Extract the (x, y) coordinate from the center of the cell holding the provided text.  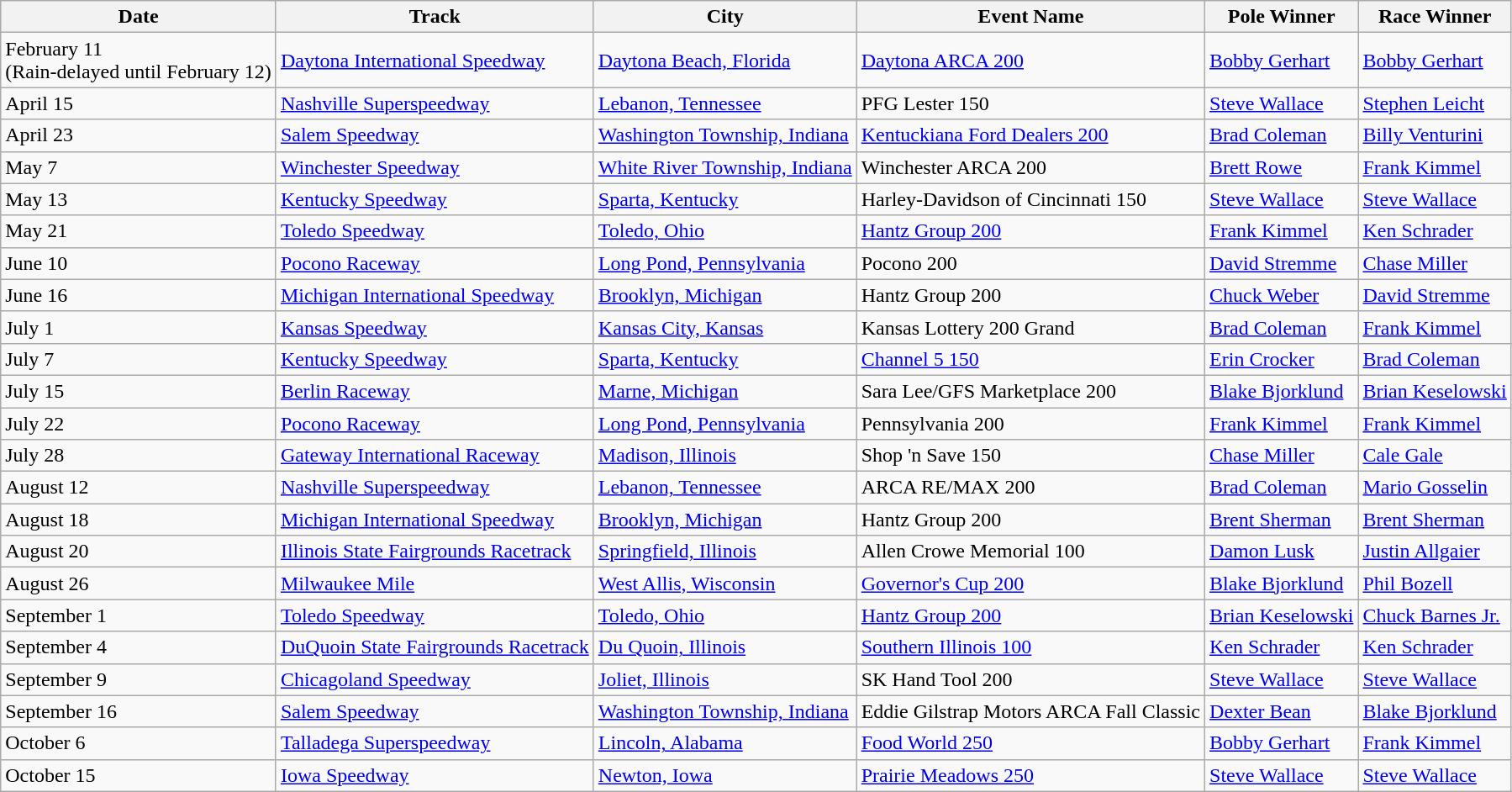
Daytona International Speedway (435, 61)
Sara Lee/GFS Marketplace 200 (1030, 391)
Chicagoland Speedway (435, 679)
Iowa Speedway (435, 775)
Newton, Iowa (724, 775)
Pole Winner (1282, 17)
September 4 (139, 647)
Du Quoin, Illinois (724, 647)
Damon Lusk (1282, 552)
Justin Allgaier (1435, 552)
Harley-Davidson of Cincinnati 150 (1030, 199)
Daytona Beach, Florida (724, 61)
Winchester Speedway (435, 167)
ARCA RE/MAX 200 (1030, 488)
Winchester ARCA 200 (1030, 167)
August 12 (139, 488)
DuQuoin State Fairgrounds Racetrack (435, 647)
Southern Illinois 100 (1030, 647)
White River Township, Indiana (724, 167)
City (724, 17)
October 15 (139, 775)
Daytona ARCA 200 (1030, 61)
Springfield, Illinois (724, 552)
July 28 (139, 456)
Pennsylvania 200 (1030, 423)
Illinois State Fairgrounds Racetrack (435, 552)
September 1 (139, 615)
June 16 (139, 295)
August 18 (139, 520)
July 7 (139, 359)
Kansas City, Kansas (724, 327)
Brett Rowe (1282, 167)
June 10 (139, 263)
Milwaukee Mile (435, 583)
Shop 'n Save 150 (1030, 456)
Governor's Cup 200 (1030, 583)
Eddie Gilstrap Motors ARCA Fall Classic (1030, 711)
Mario Gosselin (1435, 488)
October 6 (139, 743)
Track (435, 17)
PFG Lester 150 (1030, 103)
Chuck Barnes Jr. (1435, 615)
Chuck Weber (1282, 295)
Talladega Superspeedway (435, 743)
Channel 5 150 (1030, 359)
Phil Bozell (1435, 583)
July 1 (139, 327)
Stephen Leicht (1435, 103)
Kansas Speedway (435, 327)
Date (139, 17)
Marne, Michigan (724, 391)
Food World 250 (1030, 743)
Erin Crocker (1282, 359)
Kentuckiana Ford Dealers 200 (1030, 135)
September 16 (139, 711)
Gateway International Raceway (435, 456)
Dexter Bean (1282, 711)
Allen Crowe Memorial 100 (1030, 552)
Race Winner (1435, 17)
Prairie Meadows 250 (1030, 775)
May 7 (139, 167)
Kansas Lottery 200 Grand (1030, 327)
Event Name (1030, 17)
Berlin Raceway (435, 391)
July 15 (139, 391)
July 22 (139, 423)
Madison, Illinois (724, 456)
May 13 (139, 199)
April 15 (139, 103)
May 21 (139, 231)
August 20 (139, 552)
Billy Venturini (1435, 135)
August 26 (139, 583)
February 11(Rain-delayed until February 12) (139, 61)
Lincoln, Alabama (724, 743)
September 9 (139, 679)
Pocono 200 (1030, 263)
Cale Gale (1435, 456)
West Allis, Wisconsin (724, 583)
SK Hand Tool 200 (1030, 679)
April 23 (139, 135)
Joliet, Illinois (724, 679)
